For the text-containing cell, return its midpoint in (x, y) coordinate format. 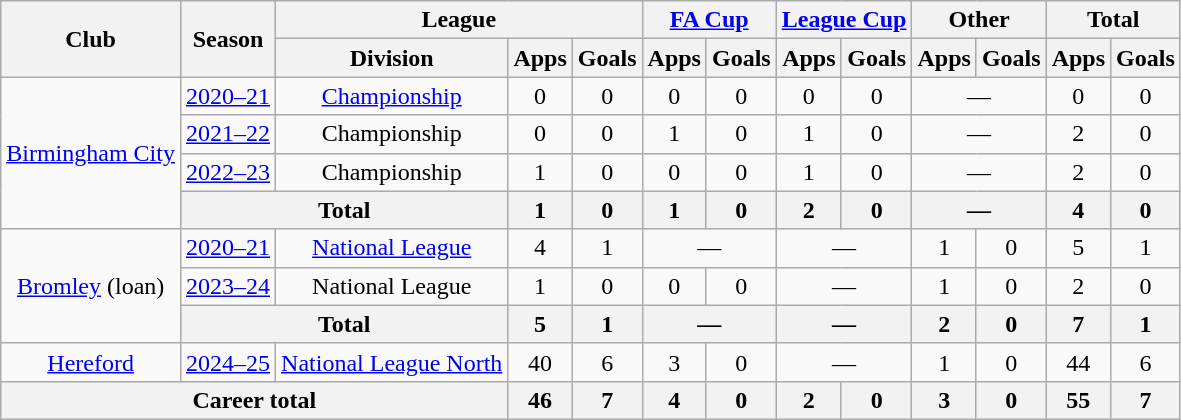
Club (91, 39)
2023–24 (228, 286)
46 (540, 400)
Hereford (91, 362)
Season (228, 39)
League (459, 20)
Career total (254, 400)
2021–22 (228, 134)
2024–25 (228, 362)
55 (1078, 400)
Division (392, 58)
League Cup (844, 20)
44 (1078, 362)
2022–23 (228, 172)
40 (540, 362)
Bromley (loan) (91, 286)
Birmingham City (91, 153)
FA Cup (709, 20)
National League North (392, 362)
Other (979, 20)
